Pinpoint the cell where the given text exists, returning its [x, y] midpoint coordinate. 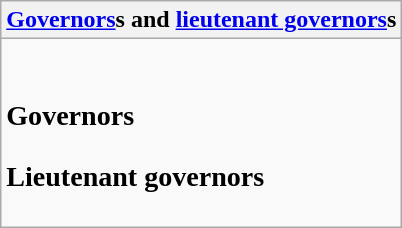
Governorss and lieutenant governorss [202, 20]
GovernorsLieutenant governors [202, 133]
